For the text-containing cell, return its midpoint in (x, y) coordinate format. 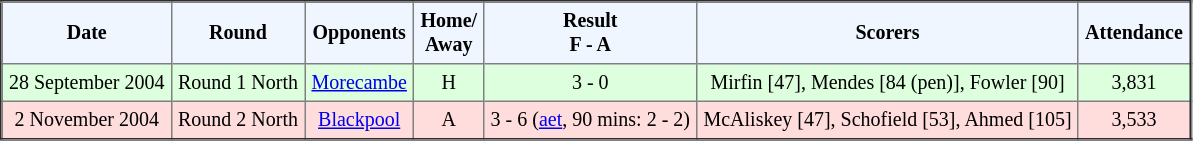
McAliskey [47], Schofield [53], Ahmed [105] (888, 120)
3,831 (1134, 83)
3 - 0 (590, 83)
Attendance (1134, 33)
A (449, 120)
Round 2 North (238, 120)
H (449, 83)
Scorers (888, 33)
Opponents (360, 33)
ResultF - A (590, 33)
Mirfin [47], Mendes [84 (pen)], Fowler [90] (888, 83)
Home/Away (449, 33)
28 September 2004 (87, 83)
3,533 (1134, 120)
Date (87, 33)
Round (238, 33)
Blackpool (360, 120)
3 - 6 (aet, 90 mins: 2 - 2) (590, 120)
Round 1 North (238, 83)
Morecambe (360, 83)
2 November 2004 (87, 120)
